Return [X, Y] of the center of cell containing provided text 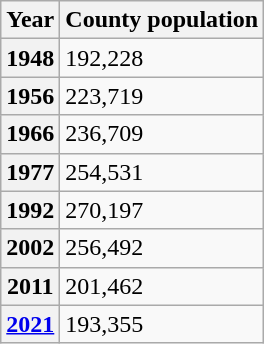
192,228 [162, 58]
254,531 [162, 172]
2011 [30, 286]
223,719 [162, 96]
1966 [30, 134]
256,492 [162, 248]
236,709 [162, 134]
1956 [30, 96]
193,355 [162, 324]
Year [30, 20]
1948 [30, 58]
2021 [30, 324]
270,197 [162, 210]
1992 [30, 210]
201,462 [162, 286]
2002 [30, 248]
County population [162, 20]
1977 [30, 172]
